For the text-containing cell, return its midpoint in (x, y) coordinate format. 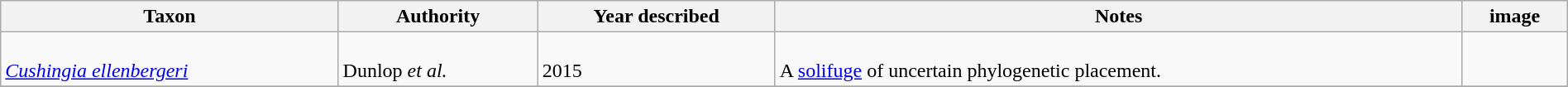
Cushingia ellenbergeri (170, 60)
Notes (1118, 17)
Year described (657, 17)
Dunlop et al. (438, 60)
Authority (438, 17)
A solifuge of uncertain phylogenetic placement. (1118, 60)
Taxon (170, 17)
image (1515, 17)
2015 (657, 60)
